Provide the [x, y] coordinate of the cell's center where the given text is located.  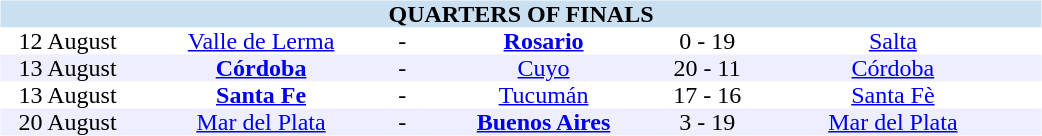
QUARTERS OF FINALS [520, 14]
Cuyo [544, 68]
3 - 19 [707, 122]
Valle de Lerma [262, 42]
Santa Fe [262, 96]
12 August [67, 42]
17 - 16 [707, 96]
Buenos Aires [544, 122]
Rosario [544, 42]
Salta [892, 42]
20 August [67, 122]
Tucumán [544, 96]
0 - 19 [707, 42]
Santa Fè [892, 96]
20 - 11 [707, 68]
